Determine the (X, Y) coordinate at the center of the cell enclosing the given text.  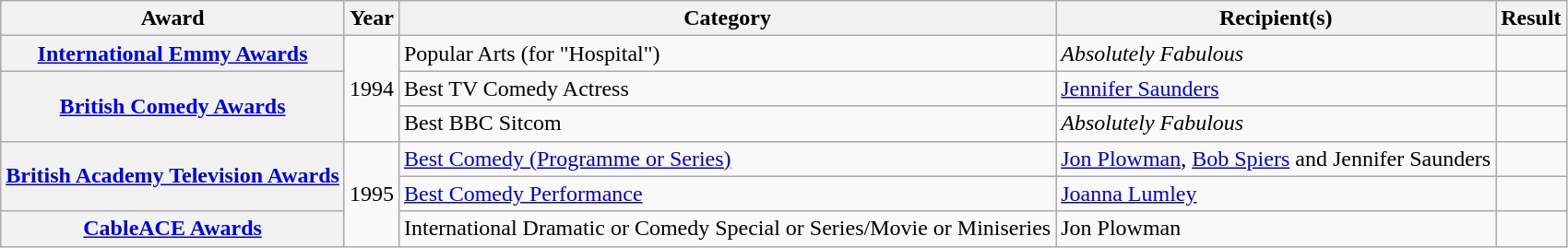
Result (1531, 18)
Best Comedy (Programme or Series) (727, 159)
Jon Plowman (1277, 229)
1994 (371, 89)
Recipient(s) (1277, 18)
International Emmy Awards (173, 53)
Year (371, 18)
Best TV Comedy Actress (727, 89)
British Academy Television Awards (173, 176)
Jon Plowman, Bob Spiers and Jennifer Saunders (1277, 159)
Best Comedy Performance (727, 194)
Popular Arts (for "Hospital") (727, 53)
Category (727, 18)
British Comedy Awards (173, 106)
1995 (371, 194)
Award (173, 18)
International Dramatic or Comedy Special or Series/Movie or Miniseries (727, 229)
Best BBC Sitcom (727, 124)
Jennifer Saunders (1277, 89)
CableACE Awards (173, 229)
Joanna Lumley (1277, 194)
